Pinpoint the cell where the given text exists, returning its (X, Y) midpoint coordinate. 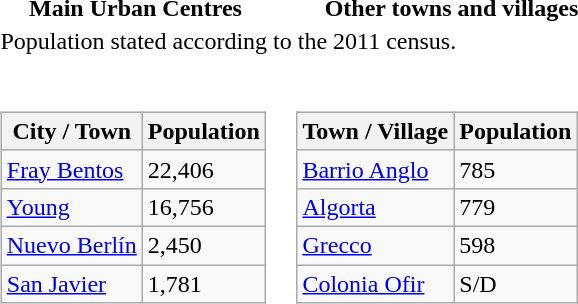
598 (516, 245)
Grecco (376, 245)
Young (72, 207)
779 (516, 207)
Fray Bentos (72, 169)
1,781 (204, 283)
City / Town (72, 131)
Town / Village (376, 131)
Algorta (376, 207)
16,756 (204, 207)
San Javier (72, 283)
Nuevo Berlín (72, 245)
22,406 (204, 169)
S/D (516, 283)
2,450 (204, 245)
Colonia Ofir (376, 283)
Barrio Anglo (376, 169)
785 (516, 169)
